For the text-containing cell, return its midpoint in (X, Y) coordinate format. 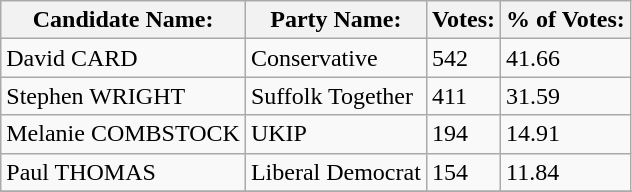
11.84 (566, 172)
41.66 (566, 58)
Party Name: (336, 20)
Stephen WRIGHT (124, 96)
Suffolk Together (336, 96)
Liberal Democrat (336, 172)
Paul THOMAS (124, 172)
Melanie COMBSTOCK (124, 134)
411 (463, 96)
14.91 (566, 134)
UKIP (336, 134)
Conservative (336, 58)
% of Votes: (566, 20)
154 (463, 172)
194 (463, 134)
David CARD (124, 58)
31.59 (566, 96)
542 (463, 58)
Candidate Name: (124, 20)
Votes: (463, 20)
